Determine the [X, Y] coordinate at the center of the cell enclosing the given text.  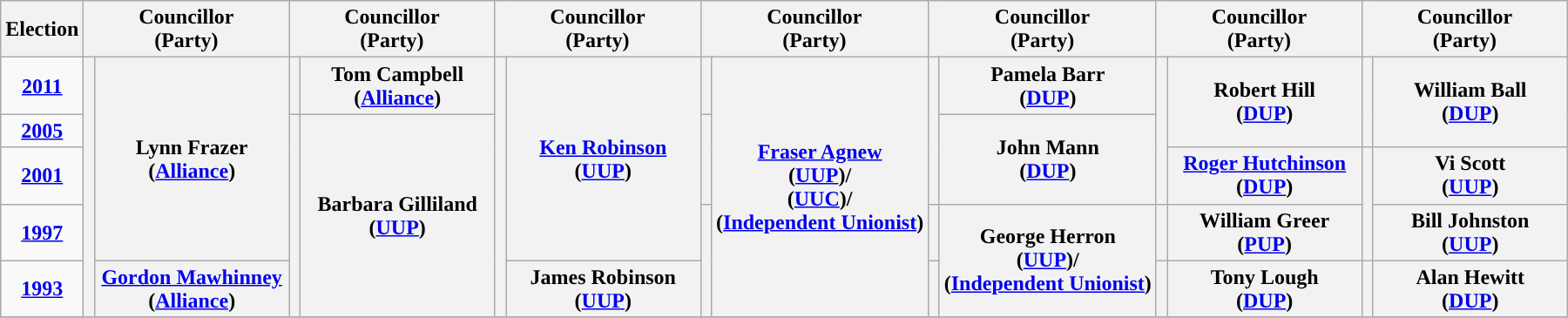
Fraser Agnew (UUP)/ (UUC)/ (Independent Unionist) [821, 187]
Tom Campbell (Alliance) [397, 85]
Ken Robinson (UUP) [603, 159]
Barbara Gilliland (UUP) [397, 216]
Lynn Frazer (Alliance) [192, 159]
2005 [42, 131]
Gordon Mawhinney (Alliance) [192, 289]
Pamela Barr (DUP) [1047, 85]
2001 [42, 176]
Tony Lough (DUP) [1265, 289]
James Robinson (UUP) [603, 289]
1993 [42, 289]
William Greer (PUP) [1265, 232]
Alan Hewitt (DUP) [1470, 289]
2011 [42, 85]
John Mann (DUP) [1047, 159]
Roger Hutchinson (DUP) [1265, 176]
Robert Hill (DUP) [1265, 103]
1997 [42, 232]
George Herron (UUP)/ (Independent Unionist) [1047, 260]
Vi Scott (UUP) [1470, 176]
William Ball (DUP) [1470, 103]
Bill Johnston (UUP) [1470, 232]
Election [42, 30]
